Identify which cell holds the provided text, then report its [X, Y] central coordinate. 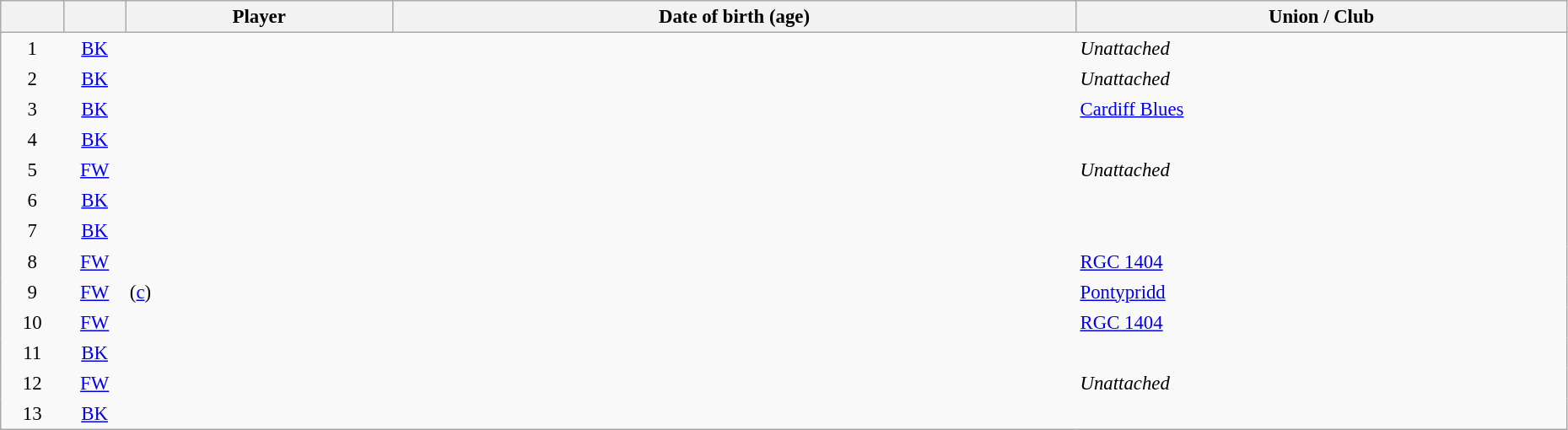
12 [32, 383]
Union / Club [1321, 17]
Player [259, 17]
2 [32, 78]
5 [32, 170]
11 [32, 352]
Cardiff Blues [1321, 109]
9 [32, 292]
3 [32, 109]
10 [32, 322]
Pontypridd [1321, 292]
Date of birth (age) [734, 17]
4 [32, 140]
7 [32, 231]
13 [32, 413]
8 [32, 261]
(c) [259, 292]
6 [32, 201]
1 [32, 49]
